Determine the [X, Y] coordinate at the center of the cell enclosing the given text.  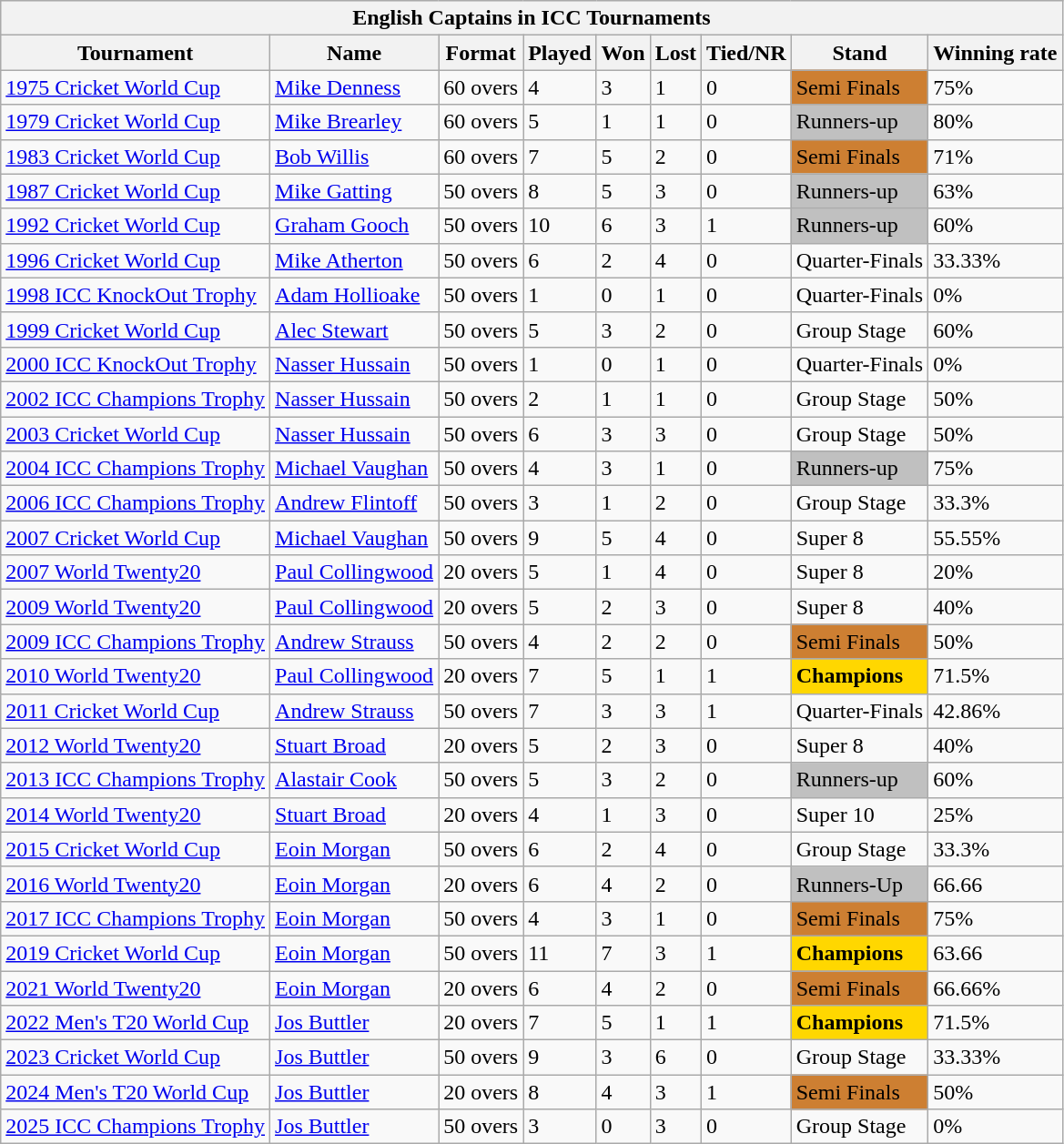
2011 Cricket World Cup [136, 711]
2006 ICC Champions Trophy [136, 503]
Graham Gooch [355, 226]
71% [996, 157]
63.66 [996, 953]
2023 Cricket World Cup [136, 1058]
2007 World Twenty20 [136, 572]
Won [623, 53]
1975 Cricket World Cup [136, 87]
2014 World Twenty20 [136, 815]
Winning rate [996, 53]
2003 Cricket World Cup [136, 434]
1999 Cricket World Cup [136, 329]
1983 Cricket World Cup [136, 157]
Runners-Up [859, 884]
2009 World Twenty20 [136, 607]
2002 ICC Champions Trophy [136, 399]
2016 World Twenty20 [136, 884]
Mike Gatting [355, 191]
1996 Cricket World Cup [136, 260]
80% [996, 122]
Adam Hollioake [355, 295]
2007 Cricket World Cup [136, 538]
66.66 [996, 884]
2024 Men's T20 World Cup [136, 1092]
10 [560, 226]
1998 ICC KnockOut Trophy [136, 295]
66.66% [996, 987]
2000 ICC KnockOut Trophy [136, 364]
11 [560, 953]
English Captains in ICC Tournaments [532, 18]
2009 ICC Champions Trophy [136, 642]
1979 Cricket World Cup [136, 122]
Alastair Cook [355, 780]
Bob Willis [355, 157]
2004 ICC Champions Trophy [136, 469]
2021 World Twenty20 [136, 987]
2017 ICC Champions Trophy [136, 918]
Mike Atherton [355, 260]
1992 Cricket World Cup [136, 226]
Format [481, 53]
2013 ICC Champions Trophy [136, 780]
Mike Brearley [355, 122]
2022 Men's T20 World Cup [136, 1023]
63% [996, 191]
1987 Cricket World Cup [136, 191]
2012 World Twenty20 [136, 745]
Stand [859, 53]
2019 Cricket World Cup [136, 953]
Played [560, 53]
Tied/NR [746, 53]
2015 Cricket World Cup [136, 849]
20% [996, 572]
Super 10 [859, 815]
42.86% [996, 711]
Mike Denness [355, 87]
Andrew Flintoff [355, 503]
Lost [675, 53]
55.55% [996, 538]
Name [355, 53]
2010 World Twenty20 [136, 676]
Tournament [136, 53]
2025 ICC Champions Trophy [136, 1127]
25% [996, 815]
Alec Stewart [355, 329]
